Capture the cell that displays the provided text and extract its [x, y] central coordinate. 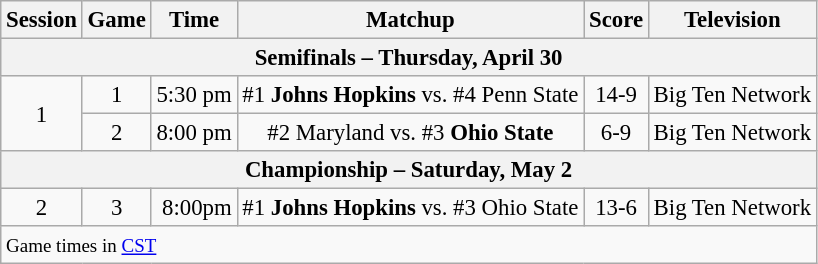
13-6 [616, 208]
8:00 pm [194, 133]
Matchup [410, 20]
6-9 [616, 133]
Semifinals – Thursday, April 30 [409, 58]
8:00pm [194, 208]
#2 Maryland vs. #3 Ohio State [410, 133]
Television [732, 20]
Score [616, 20]
5:30 pm [194, 95]
#1 Johns Hopkins vs. #3 Ohio State [410, 208]
Game [116, 20]
#1 Johns Hopkins vs. #4 Penn State [410, 95]
3 [116, 208]
Game times in CST [409, 245]
Session [42, 20]
14-9 [616, 95]
Time [194, 20]
Championship – Saturday, May 2 [409, 170]
